Identify which cell holds the provided text, then report its [x, y] central coordinate. 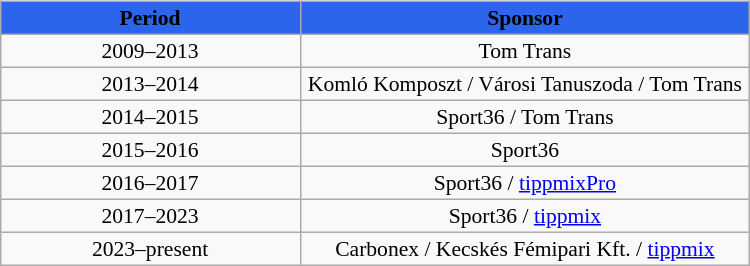
2016–2017 [150, 182]
Komló Komposzt / Városi Tanuszoda / Tom Trans [525, 84]
Period [150, 18]
Sport36 / tippmixPro [525, 182]
2014–2015 [150, 116]
2017–2023 [150, 216]
2015–2016 [150, 150]
Sponsor [525, 18]
2013–2014 [150, 84]
2009–2013 [150, 50]
Sport36 / Tom Trans [525, 116]
2023–present [150, 248]
Carbonex / Kecskés Fémipari Kft. / tippmix [525, 248]
Tom Trans [525, 50]
Sport36 / tippmix [525, 216]
Sport36 [525, 150]
